Pinpoint the cell where the given text exists, returning its [X, Y] midpoint coordinate. 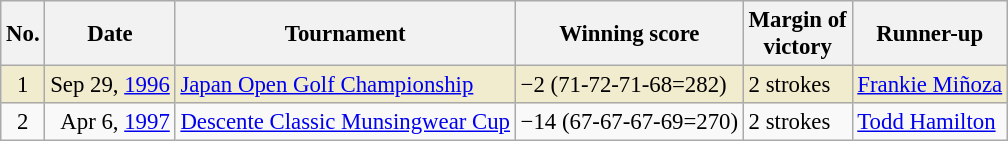
1 [23, 85]
Sep 29, 1996 [110, 85]
Frankie Miñoza [930, 85]
Tournament [345, 34]
Apr 6, 1997 [110, 122]
Runner-up [930, 34]
−2 (71-72-71-68=282) [629, 85]
Descente Classic Munsingwear Cup [345, 122]
Todd Hamilton [930, 122]
−14 (67-67-67-69=270) [629, 122]
Date [110, 34]
Winning score [629, 34]
No. [23, 34]
Margin ofvictory [798, 34]
2 [23, 122]
Japan Open Golf Championship [345, 85]
